From the cell containing the given text, extract its center point as (X, Y) coordinate. 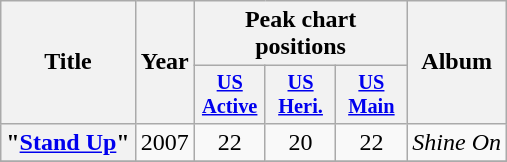
USMain (372, 95)
Album (457, 62)
USHeri. (300, 95)
Title (68, 62)
Peak chart positions (300, 34)
"Stand Up" (68, 142)
20 (300, 142)
Year (164, 62)
2007 (164, 142)
Shine On (457, 142)
USActive (230, 95)
